Find where the given text appears and provide that cell's center as (x, y) coordinate. 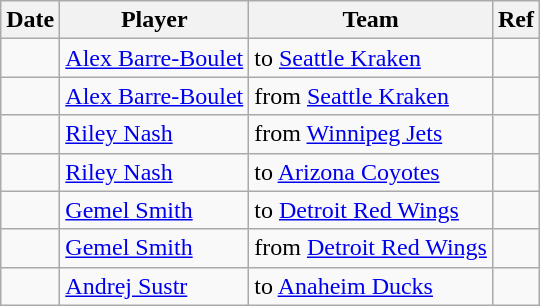
Andrej Sustr (154, 286)
from Detroit Red Wings (371, 248)
from Winnipeg Jets (371, 134)
from Seattle Kraken (371, 96)
to Arizona Coyotes (371, 172)
to Seattle Kraken (371, 58)
to Detroit Red Wings (371, 210)
Team (371, 20)
Player (154, 20)
Ref (516, 20)
to Anaheim Ducks (371, 286)
Date (30, 20)
